Search for the cell housing the specified text and yield its [X, Y] center coordinate. 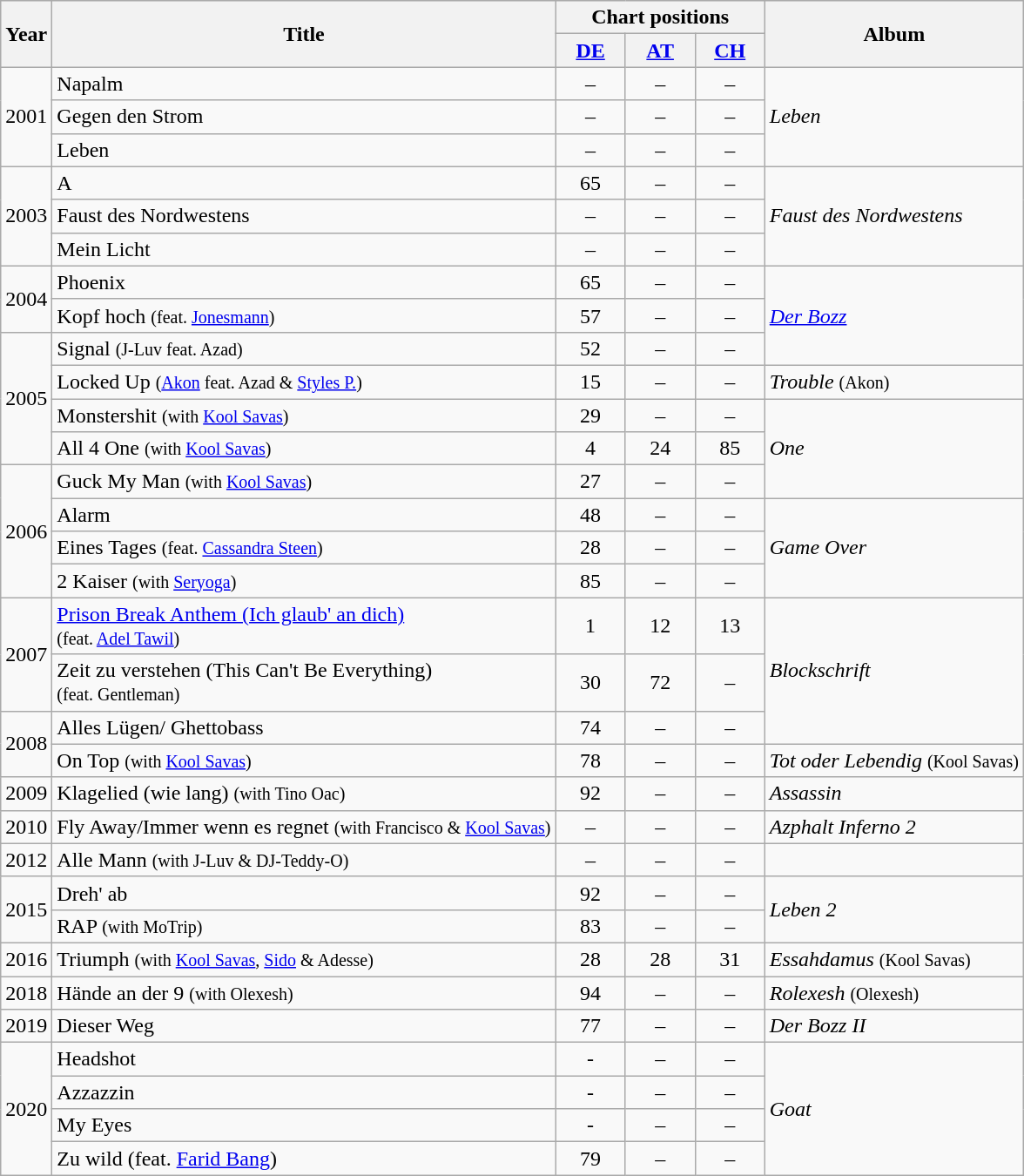
27 [590, 482]
2006 [26, 531]
Triumph (with Kool Savas, Sido & Adesse) [304, 959]
Hände an der 9 (with Olexesh) [304, 992]
Zu wild (feat. Farid Bang) [304, 1159]
Fly Away/Immer wenn es regnet (with Francisco & Kool Savas) [304, 827]
2020 [26, 1109]
Essahdamus (Kool Savas) [893, 959]
2015 [26, 909]
Mein Licht [304, 249]
57 [590, 315]
2007 [26, 654]
AT [660, 51]
4 [590, 449]
Leben 2 [893, 909]
30 [590, 683]
CH [730, 51]
Eines Tages (feat. Cassandra Steen) [304, 548]
Azzazzin [304, 1092]
Dieser Weg [304, 1026]
Klagelied (wie lang) (with Tino Oac) [304, 794]
Locked Up (Akon feat. Azad & Styles P.) [304, 382]
Game Over [893, 548]
24 [660, 449]
13 [730, 625]
12 [660, 625]
2009 [26, 794]
2016 [26, 959]
Signal (J-Luv feat. Azad) [304, 348]
Tot oder Lebendig (Kool Savas) [893, 760]
Der Bozz II [893, 1026]
2008 [26, 744]
Guck My Man (with Kool Savas) [304, 482]
Azphalt Inferno 2 [893, 827]
My Eyes [304, 1125]
Der Bozz [893, 315]
Alles Lügen/ Ghettobass [304, 727]
Monstershit (with Kool Savas) [304, 416]
Headshot [304, 1059]
Zeit zu verstehen (This Can't Be Everything) (feat. Gentleman) [304, 683]
1 [590, 625]
One [893, 449]
Prison Break Anthem (Ich glaub' an dich) (feat. Adel Tawil) [304, 625]
Blockschrift [893, 671]
74 [590, 727]
Phoenix [304, 282]
52 [590, 348]
Alarm [304, 515]
15 [590, 382]
2018 [26, 992]
94 [590, 992]
2005 [26, 398]
2 Kaiser (with Seryoga) [304, 581]
2001 [26, 117]
Dreh' ab [304, 893]
79 [590, 1159]
Goat [893, 1109]
48 [590, 515]
Title [304, 34]
Assassin [893, 794]
2019 [26, 1026]
77 [590, 1026]
2004 [26, 299]
A [304, 183]
72 [660, 683]
2010 [26, 827]
29 [590, 416]
Album [893, 34]
RAP (with MoTrip) [304, 926]
Napalm [304, 84]
31 [730, 959]
2003 [26, 216]
Rolexesh (Olexesh) [893, 992]
On Top (with Kool Savas) [304, 760]
78 [590, 760]
DE [590, 51]
2012 [26, 860]
Alle Mann (with J-Luv & DJ-Teddy-O) [304, 860]
Year [26, 34]
Kopf hoch (feat. Jonesmann) [304, 315]
Trouble (Akon) [893, 382]
83 [590, 926]
All 4 One (with Kool Savas) [304, 449]
Gegen den Strom [304, 117]
Chart positions [660, 17]
